Identify which cell holds the provided text, then report its (x, y) central coordinate. 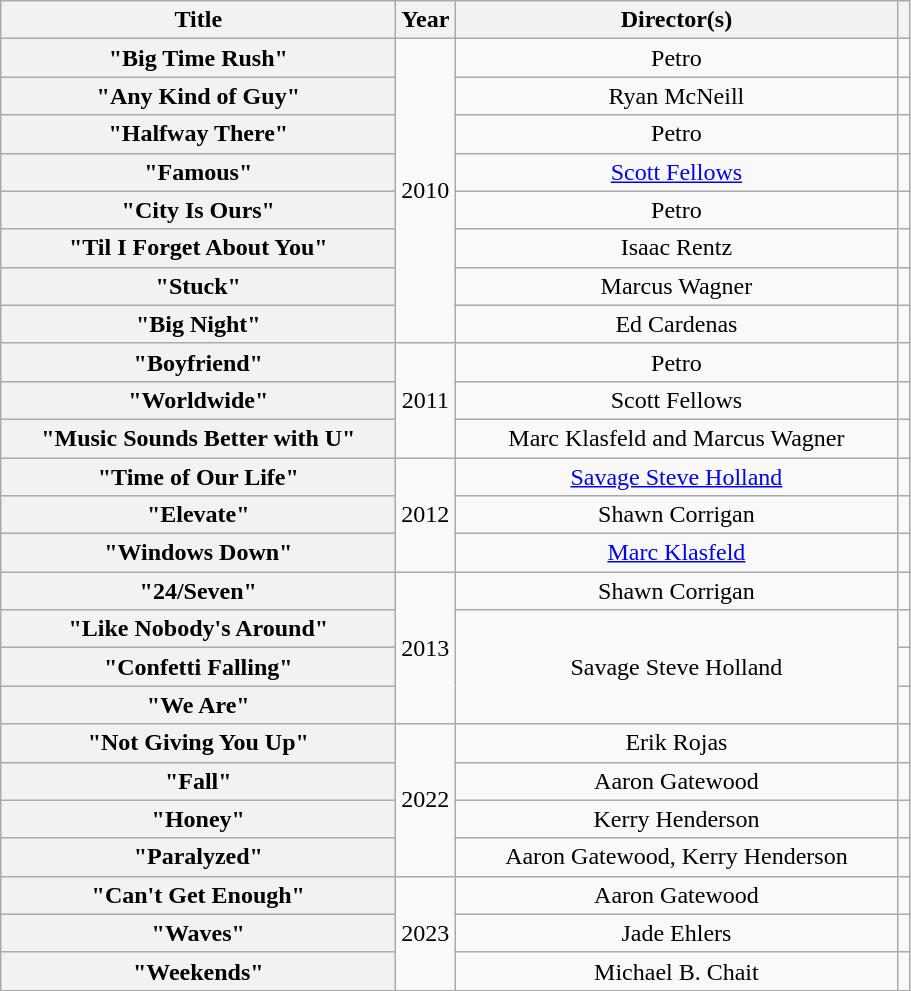
2013 (426, 648)
Kerry Henderson (676, 819)
Ed Cardenas (676, 324)
"24/Seven" (198, 591)
Marcus Wagner (676, 286)
"Paralyzed" (198, 857)
2011 (426, 400)
"Big Night" (198, 324)
"Halfway There" (198, 134)
Ryan McNeill (676, 96)
Jade Ehlers (676, 933)
"Like Nobody's Around" (198, 629)
"Confetti Falling" (198, 667)
2022 (426, 800)
"Honey" (198, 819)
Year (426, 20)
"Fall" (198, 781)
Director(s) (676, 20)
"Music Sounds Better with U" (198, 438)
"Elevate" (198, 515)
"Boyfriend" (198, 362)
"Famous" (198, 172)
2023 (426, 933)
Michael B. Chait (676, 971)
"We Are" (198, 705)
"Windows Down" (198, 553)
"Worldwide" (198, 400)
Isaac Rentz (676, 248)
"Til I Forget About You" (198, 248)
"Weekends" (198, 971)
"Any Kind of Guy" (198, 96)
"City Is Ours" (198, 210)
2010 (426, 191)
"Can't Get Enough" (198, 895)
Erik Rojas (676, 743)
Aaron Gatewood, Kerry Henderson (676, 857)
2012 (426, 515)
Title (198, 20)
Marc Klasfeld and Marcus Wagner (676, 438)
"Time of Our Life" (198, 477)
"Waves" (198, 933)
"Stuck" (198, 286)
Marc Klasfeld (676, 553)
"Not Giving You Up" (198, 743)
"Big Time Rush" (198, 58)
